Scan for the cell matching the given text and deliver its (X, Y) coordinate at center. 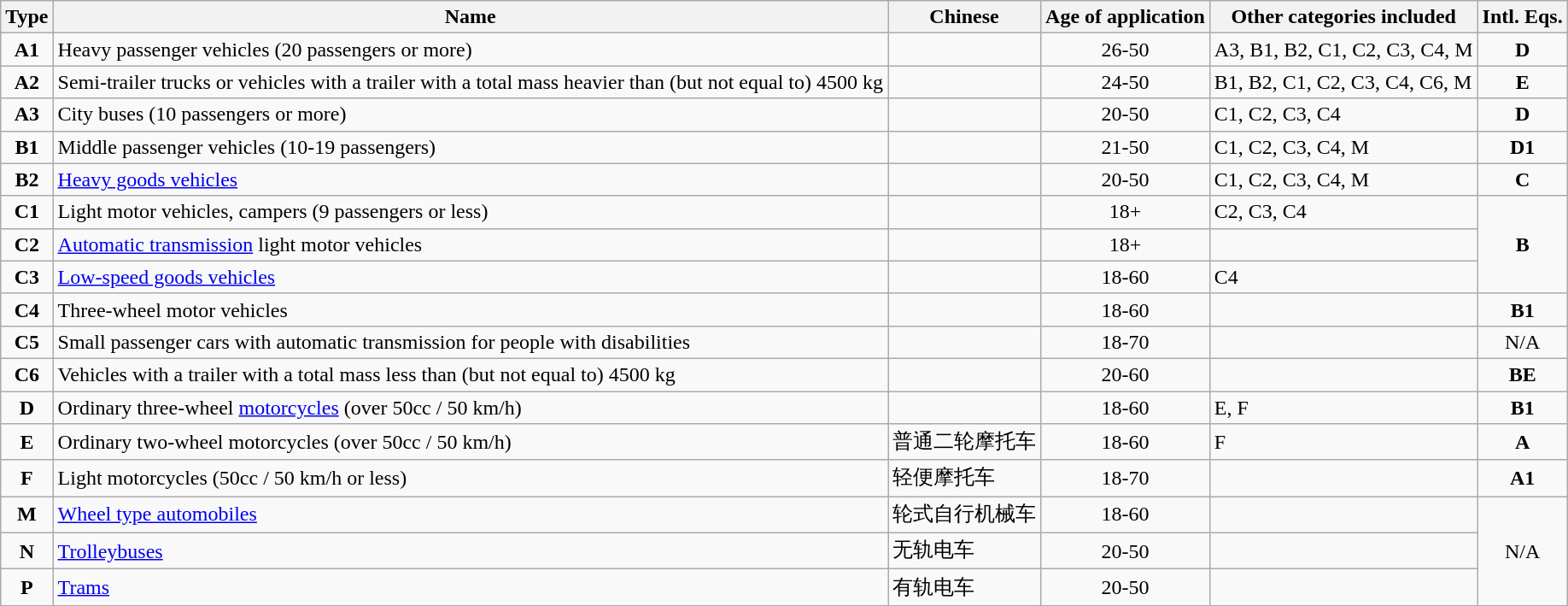
轮式自行机械车 (965, 515)
D1 (1522, 147)
C2 (27, 244)
N (27, 550)
A3, B1, B2, C1, C2, C3, C4, M (1343, 50)
B2 (27, 179)
Light motor vehicles, campers (9 passengers or less) (470, 212)
City buses (10 passengers or more) (470, 115)
无轨电车 (965, 550)
Small passenger cars with automatic transmission for people with disabilities (470, 342)
Heavy passenger vehicles (20 passengers or more) (470, 50)
P (27, 588)
有轨电车 (965, 588)
Trams (470, 588)
C5 (27, 342)
Vehicles with a trailer with a total mass less than (but not equal to) 4500 kg (470, 374)
Other categories included (1343, 17)
轻便摩托车 (965, 479)
Heavy goods vehicles (470, 179)
BE (1522, 374)
Light motorcycles (50cc / 50 km/h or less) (470, 479)
Chinese (965, 17)
C6 (27, 374)
Name (470, 17)
Ordinary three-wheel motorcycles (over 50cc / 50 km/h) (470, 408)
20-60 (1126, 374)
A3 (27, 115)
Automatic transmission light motor vehicles (470, 244)
Low-speed goods vehicles (470, 277)
C (1522, 179)
Wheel type automobiles (470, 515)
Type (27, 17)
M (27, 515)
Intl. Eqs. (1522, 17)
C1 (27, 212)
Three-wheel motor vehicles (470, 309)
21-50 (1126, 147)
B1, B2, C1, C2, C3, C4, C6, M (1343, 82)
C2, C3, C4 (1343, 212)
C3 (27, 277)
Middle passenger vehicles (10-19 passengers) (470, 147)
A2 (27, 82)
Trolleybuses (470, 550)
Semi-trailer trucks or vehicles with a trailer with a total mass heavier than (but not equal to) 4500 kg (470, 82)
Age of application (1126, 17)
A (1522, 443)
C1, C2, C3, C4 (1343, 115)
普通二轮摩托车 (965, 443)
Ordinary two-wheel motorcycles (over 50cc / 50 km/h) (470, 443)
26-50 (1126, 50)
B (1522, 244)
E, F (1343, 408)
24-50 (1126, 82)
